Return [x, y] of the center of cell containing provided text 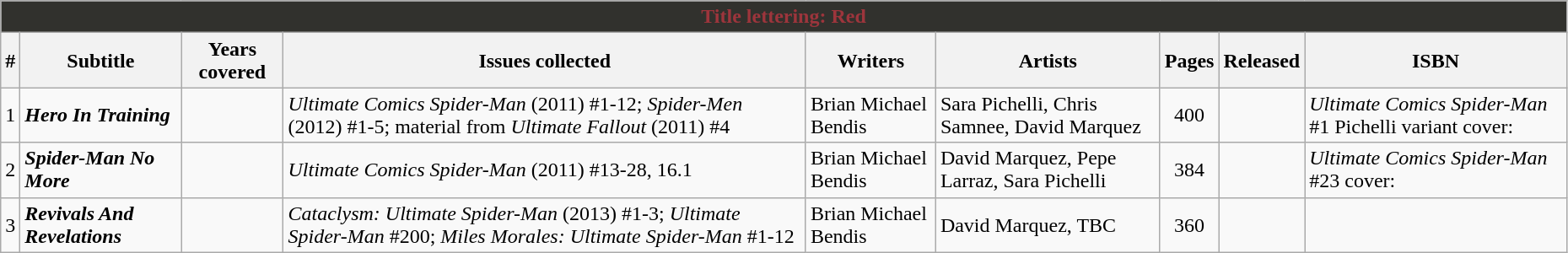
Ultimate Comics Spider-Man #1 Pichelli variant cover: [1436, 115]
360 [1189, 224]
400 [1189, 115]
David Marquez, TBC [1048, 224]
Pages [1189, 61]
Cataclysm: Ultimate Spider-Man (2013) #1-3; Ultimate Spider-Man #200; Miles Morales: Ultimate Spider-Man #1-12 [545, 224]
Sara Pichelli, Chris Samnee, David Marquez [1048, 115]
Released [1262, 61]
Title lettering: Red [784, 17]
Hero In Training [101, 115]
Ultimate Comics Spider-Man #23 cover: [1436, 170]
David Marquez, Pepe Larraz, Sara Pichelli [1048, 170]
384 [1189, 170]
1 [10, 115]
Subtitle [101, 61]
Revivals And Revelations [101, 224]
3 [10, 224]
Ultimate Comics Spider-Man (2011) #1-12; Spider-Men (2012) #1-5; material from Ultimate Fallout (2011) #4 [545, 115]
ISBN [1436, 61]
Artists [1048, 61]
# [10, 61]
Issues collected [545, 61]
Spider-Man No More [101, 170]
Ultimate Comics Spider-Man (2011) #13-28, 16.1 [545, 170]
2 [10, 170]
Years covered [233, 61]
Writers [870, 61]
